For the text-containing cell, return its midpoint in (X, Y) coordinate format. 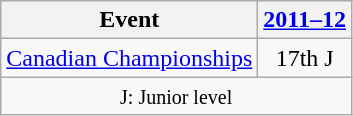
Event (130, 20)
2011–12 (305, 20)
17th J (305, 58)
J: Junior level (176, 96)
Canadian Championships (130, 58)
